Return (x, y) of the center of cell containing provided text 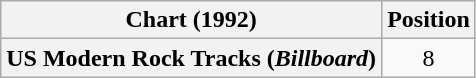
US Modern Rock Tracks (Billboard) (192, 58)
Position (429, 20)
8 (429, 58)
Chart (1992) (192, 20)
